Return [x, y] of the center of cell containing provided text 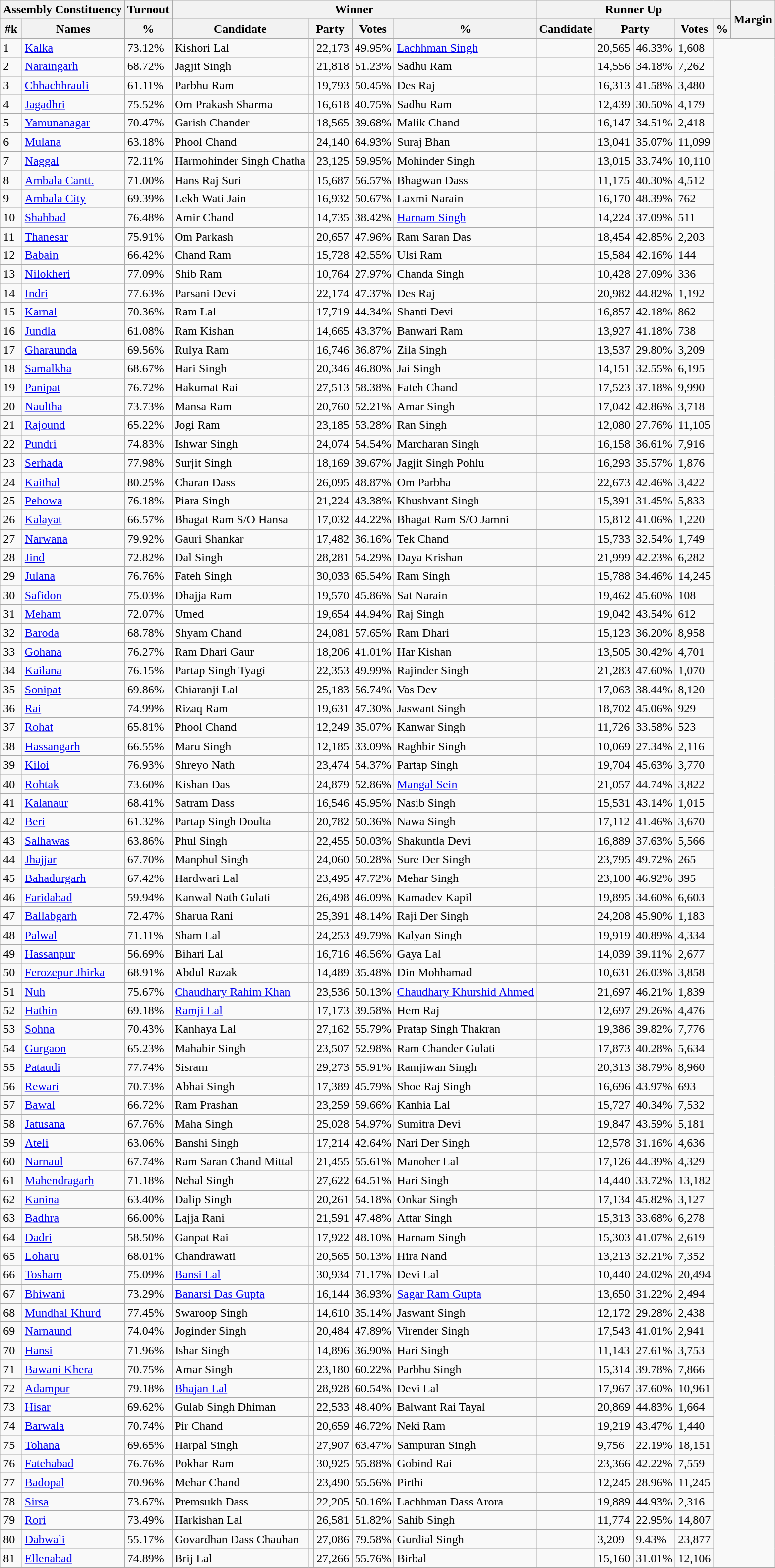
66.00% [148, 1218]
Panipat [73, 387]
4,512 [694, 180]
19,631 [333, 708]
55.91% [373, 1067]
10,440 [614, 1275]
23,125 [333, 161]
Gauri Shankar [240, 538]
27,086 [333, 1539]
3,753 [694, 1350]
Salhawas [73, 841]
67 [11, 1294]
Dabwali [73, 1539]
38.44% [655, 690]
64.93% [373, 142]
18,206 [333, 652]
46 [11, 897]
1,839 [694, 992]
Rai [73, 708]
49.72% [655, 860]
Sonipat [73, 690]
Kalka [73, 48]
Jagjit Singh Pohlu [465, 463]
Hisar [73, 1407]
34 [11, 671]
22,673 [614, 482]
11,774 [614, 1520]
10,631 [614, 973]
43.14% [655, 803]
68.72% [148, 66]
Joginder Singh [240, 1331]
11,245 [694, 1483]
31.22% [655, 1294]
Hakumat Rai [240, 387]
10,961 [694, 1388]
67.74% [148, 1162]
Ram Chander Gulati [465, 1048]
23,100 [614, 878]
20,760 [333, 406]
71 [11, 1369]
66 [11, 1275]
36.61% [655, 444]
Ballabgarh [73, 916]
3,127 [694, 1199]
40.30% [655, 180]
Raghbir Singh [465, 746]
36.93% [373, 1294]
Balwant Rai Tayal [465, 1407]
Pir Chand [240, 1426]
17,173 [333, 1010]
30.42% [655, 652]
33.09% [373, 746]
Gulab Singh Dhiman [240, 1407]
20,494 [694, 1275]
Ishwar Singh [240, 444]
21,455 [333, 1162]
Dhajja Ram [240, 595]
33.58% [655, 727]
13,015 [614, 161]
24,074 [333, 444]
Tohana [73, 1445]
1,015 [694, 803]
18,454 [614, 237]
67.76% [148, 1124]
Bhagwan Dass [465, 180]
44.74% [655, 784]
Shyam Chand [240, 633]
11,099 [694, 142]
7,559 [694, 1464]
68.67% [148, 369]
862 [694, 312]
16,313 [614, 85]
12,245 [614, 1483]
Chaudhary Khurshid Ahmed [465, 992]
Gharaunda [73, 350]
Fateh Singh [240, 576]
68 [11, 1313]
74.89% [148, 1558]
28 [11, 558]
23,877 [694, 1539]
Partap Singh Doulta [240, 821]
13,182 [694, 1181]
Serhada [73, 463]
50.45% [373, 85]
50 [11, 973]
43.59% [655, 1124]
78 [11, 1502]
46.09% [373, 897]
34.60% [655, 897]
1,220 [694, 519]
50.67% [373, 198]
61 [11, 1181]
37.63% [655, 841]
Bhagat Ram S/O Jamni [465, 519]
Raj Singh [465, 614]
67.70% [148, 860]
17,482 [333, 538]
39 [11, 765]
65.23% [148, 1048]
Hansi [73, 1350]
44.39% [655, 1162]
Pokhar Ram [240, 1464]
30,033 [333, 576]
45.06% [655, 708]
68.91% [148, 973]
23,795 [614, 860]
32 [11, 633]
693 [694, 1086]
79 [11, 1520]
Chand Ram [240, 255]
Hira Nand [465, 1256]
47.30% [373, 708]
Gobind Rai [465, 1464]
16,546 [333, 803]
21,818 [333, 66]
33.72% [655, 1181]
Badhra [73, 1218]
Din Mohhamad [465, 973]
1,664 [694, 1407]
22,353 [333, 671]
24,081 [333, 633]
22.19% [655, 1445]
77.98% [148, 463]
32.55% [655, 369]
Bawani Khera [73, 1369]
17,719 [333, 312]
20,869 [614, 1407]
42.64% [373, 1142]
Satram Dass [240, 803]
Jatusana [73, 1124]
6,282 [694, 558]
612 [694, 614]
4,329 [694, 1162]
36.87% [373, 350]
Brij Lal [240, 1558]
15,303 [614, 1237]
74.04% [148, 1331]
Sahib Singh [465, 1520]
19,889 [614, 1502]
26,498 [333, 897]
Ram Lal [240, 312]
Shanti Devi [465, 312]
19,462 [614, 595]
77.74% [148, 1067]
Dalip Singh [240, 1199]
Tek Chand [465, 538]
49.79% [373, 935]
Bahadurgarh [73, 878]
Lachhman Singh [465, 48]
30,925 [333, 1464]
9,990 [694, 387]
Partap Singh [465, 765]
5,634 [694, 1048]
52.86% [373, 784]
58.50% [148, 1237]
32.54% [655, 538]
74 [11, 1426]
56.74% [373, 690]
Faridabad [73, 897]
12,185 [333, 746]
20,659 [333, 1426]
19,847 [614, 1124]
29.80% [655, 350]
Ambala Cantt. [73, 180]
4,476 [694, 1010]
19,570 [333, 595]
Sisram [240, 1067]
20,313 [614, 1067]
Rohtak [73, 784]
Parbhu Ram [240, 85]
42.16% [655, 255]
12,106 [694, 1558]
25,391 [333, 916]
73.67% [148, 1502]
69.62% [148, 1407]
49.95% [373, 48]
7,532 [694, 1105]
26,581 [333, 1520]
2,316 [694, 1502]
Adampur [73, 1388]
Kanhia Lal [465, 1105]
19,219 [614, 1426]
17,873 [614, 1048]
17,922 [333, 1237]
144 [694, 255]
Ateli [73, 1142]
Ram Prashan [240, 1105]
5 [11, 123]
42.22% [655, 1464]
Govardhan Dass Chauhan [240, 1539]
2,116 [694, 746]
69.56% [148, 350]
Mangal Sein [465, 784]
Rajound [73, 425]
14,489 [333, 973]
Names [73, 29]
72.82% [148, 558]
6 [11, 142]
Tosham [73, 1275]
16,158 [614, 444]
74.83% [148, 444]
14,151 [614, 369]
39.58% [373, 1010]
Palwal [73, 935]
34.46% [655, 576]
Laxmi Narain [465, 198]
1,070 [694, 671]
49.99% [373, 671]
Rewari [73, 1086]
Piara Singh [240, 501]
65 [11, 1256]
21,999 [614, 558]
Mohinder Singh [465, 161]
39.78% [655, 1369]
Baroda [73, 633]
27,907 [333, 1445]
Fateh Chand [465, 387]
28,281 [333, 558]
Mahabir Singh [240, 1048]
Raji Der Singh [465, 916]
Kishori Lal [240, 48]
16,170 [614, 198]
Chaudhary Rahim Khan [240, 992]
61.32% [148, 821]
Jogi Ram [240, 425]
Lekh Wati Jain [240, 198]
73.60% [148, 784]
67.42% [148, 878]
Jai Singh [465, 369]
63.06% [148, 1142]
18,169 [333, 463]
13,505 [614, 652]
14,039 [614, 954]
25 [11, 501]
54.18% [373, 1199]
Marcharan Singh [465, 444]
68.78% [148, 633]
20,782 [333, 821]
35 [11, 690]
70.96% [148, 1483]
Kalayat [73, 519]
Attar Singh [465, 1218]
Kanhaya Lal [240, 1029]
16,857 [614, 312]
Sirsa [73, 1502]
7,916 [694, 444]
23,536 [333, 992]
76 [11, 1464]
17,967 [614, 1388]
51 [11, 992]
76.27% [148, 652]
8 [11, 180]
44.82% [655, 293]
36.16% [373, 538]
65.54% [373, 576]
65.22% [148, 425]
17,523 [614, 387]
16,618 [333, 104]
4,636 [694, 1142]
43.38% [373, 501]
28.96% [655, 1483]
Rori [73, 1520]
Bansi Lal [240, 1275]
Mansa Ram [240, 406]
59.94% [148, 897]
17,063 [614, 690]
4,701 [694, 652]
3 [11, 85]
16 [11, 331]
16,147 [614, 123]
Ram Dhari [465, 633]
46.92% [655, 878]
77.45% [148, 1313]
23,366 [614, 1464]
Beri [73, 821]
52 [11, 1010]
75.52% [148, 104]
7,776 [694, 1029]
27.97% [373, 274]
16,716 [333, 954]
12,172 [614, 1313]
41.46% [655, 821]
Ishar Singh [240, 1350]
Ram Dhari Gaur [240, 652]
73.49% [148, 1520]
16,746 [333, 350]
42.18% [655, 312]
Sure Der Singh [465, 860]
Gohana [73, 652]
Naraingarh [73, 66]
Abdul Razak [240, 973]
81 [11, 1558]
15,313 [614, 1218]
2,418 [694, 123]
Shahbad [73, 217]
43.37% [373, 331]
34.18% [655, 66]
55.17% [148, 1539]
17,032 [333, 519]
41.58% [655, 85]
15,314 [614, 1369]
2 [11, 66]
Dal Singh [240, 558]
Kalyan Singh [465, 935]
6,195 [694, 369]
21 [11, 425]
42.46% [655, 482]
19,919 [614, 935]
31.01% [655, 1558]
19,895 [614, 897]
43.97% [655, 1086]
Mehar Singh [465, 878]
45.86% [373, 595]
37.18% [655, 387]
Nasib Singh [465, 803]
76.15% [148, 671]
24.02% [655, 1275]
19,386 [614, 1029]
Chiaranji Lal [240, 690]
Narnaul [73, 1162]
53.28% [373, 425]
44.93% [655, 1502]
Assembly Constituency [62, 10]
23,259 [333, 1105]
Ran Singh [465, 425]
29.26% [655, 1010]
Mehar Chand [240, 1483]
265 [694, 860]
37.09% [655, 217]
42.23% [655, 558]
Hassanpur [73, 954]
39.68% [373, 123]
Ramjiwan Singh [465, 1067]
71.96% [148, 1350]
Sham Lal [240, 935]
57 [11, 1105]
1,183 [694, 916]
10,069 [614, 746]
45.95% [373, 803]
76.72% [148, 387]
Manoher Lal [465, 1162]
44 [11, 860]
77.09% [148, 274]
24,208 [614, 916]
55.79% [373, 1029]
21,224 [333, 501]
Chandrawati [240, 1256]
19,654 [333, 614]
23,474 [333, 765]
31.45% [655, 501]
40.75% [373, 104]
Harkishan Lal [240, 1520]
27,622 [333, 1181]
15,391 [614, 501]
Surjit Singh [240, 463]
39.67% [373, 463]
52.21% [373, 406]
47.60% [655, 671]
15,727 [614, 1105]
#k [11, 29]
17,134 [614, 1199]
10,110 [694, 161]
Ulsi Ram [465, 255]
29,273 [333, 1067]
36.90% [373, 1350]
35.57% [655, 463]
Ferozepur Jhirka [73, 973]
21,697 [614, 992]
79.58% [373, 1539]
19,042 [614, 614]
2,619 [694, 1237]
24 [11, 482]
51.82% [373, 1520]
49 [11, 954]
Badopal [73, 1483]
45.90% [655, 916]
6,603 [694, 897]
Sagar Ram Gupta [465, 1294]
12 [11, 255]
47 [11, 916]
54.54% [373, 444]
14,896 [333, 1350]
5,181 [694, 1124]
9,756 [614, 1445]
Neki Ram [465, 1426]
Om Prakash Sharma [240, 104]
27 [11, 538]
20,261 [333, 1199]
47.96% [373, 237]
58 [11, 1124]
17,389 [333, 1086]
65.81% [148, 727]
27,162 [333, 1029]
11,143 [614, 1350]
7,352 [694, 1256]
71.00% [148, 180]
47.37% [373, 293]
79.92% [148, 538]
70.75% [148, 1369]
Jind [73, 558]
56.57% [373, 180]
48.87% [373, 482]
47.89% [373, 1331]
45 [11, 878]
42.85% [655, 237]
15,788 [614, 576]
38 [11, 746]
15,733 [614, 538]
Loharu [73, 1256]
14,245 [694, 576]
75 [11, 1445]
Banwari Ram [465, 331]
57.65% [373, 633]
Bhajan Lal [240, 1388]
Ram Saran Das [465, 237]
46.80% [373, 369]
11 [11, 237]
Gurdial Singh [465, 1539]
11,175 [614, 180]
56.69% [148, 954]
11,726 [614, 727]
Onkar Singh [465, 1199]
47.72% [373, 878]
15 [11, 312]
55.61% [373, 1162]
38.79% [655, 1067]
46.56% [373, 954]
Indri [73, 293]
60.22% [373, 1369]
43.47% [655, 1426]
75.91% [148, 237]
70.36% [148, 312]
Hardwari Lal [240, 878]
Fatehabad [73, 1464]
Ganpat Rai [240, 1237]
27,266 [333, 1558]
48.14% [373, 916]
13,213 [614, 1256]
64.51% [373, 1181]
43.54% [655, 614]
19 [11, 387]
1 [11, 48]
1,749 [694, 538]
Partap Singh Tyagi [240, 671]
41.18% [655, 331]
68.41% [148, 803]
41 [11, 803]
Hathin [73, 1010]
18,702 [614, 708]
55.56% [373, 1483]
4 [11, 104]
13,927 [614, 331]
13,650 [614, 1294]
20,982 [614, 293]
70.73% [148, 1086]
63.47% [373, 1445]
17,543 [614, 1331]
Jundla [73, 331]
Parsani Devi [240, 293]
18,151 [694, 1445]
29.28% [655, 1313]
18 [11, 369]
13 [11, 274]
Virender Singh [465, 1331]
Shreyo Nath [240, 765]
40 [11, 784]
44.34% [373, 312]
70 [11, 1350]
Umed [240, 614]
Hassangarh [73, 746]
15,584 [614, 255]
23,180 [333, 1369]
22,174 [333, 293]
75.03% [148, 595]
13,537 [614, 350]
Narnaund [73, 1331]
22 [11, 444]
Safidon [73, 595]
Gaya Lal [465, 954]
15,687 [333, 180]
Abhai Singh [240, 1086]
40.89% [655, 935]
41.07% [655, 1237]
20,346 [333, 369]
64 [11, 1237]
Samalkha [73, 369]
74.99% [148, 708]
16,696 [614, 1086]
21,283 [614, 671]
3,822 [694, 784]
55 [11, 1067]
1,608 [694, 48]
Bihari Lal [240, 954]
55.76% [373, 1558]
37.60% [655, 1388]
2,203 [694, 237]
70.74% [148, 1426]
73.73% [148, 406]
Kailana [73, 671]
70.47% [148, 123]
15,531 [614, 803]
72.07% [148, 614]
44.94% [373, 614]
Ram Kishan [240, 331]
1,192 [694, 293]
523 [694, 727]
31 [11, 614]
77.63% [148, 293]
59.66% [373, 1105]
15,728 [333, 255]
8,960 [694, 1067]
46.33% [655, 48]
14,735 [333, 217]
45.82% [655, 1199]
Karnal [73, 312]
48.10% [373, 1237]
1,440 [694, 1426]
5,833 [694, 501]
Shakuntla Devi [465, 841]
Ram Saran Chand Mittal [240, 1162]
20,657 [333, 237]
23,185 [333, 425]
Rohat [73, 727]
14,665 [333, 331]
62 [11, 1199]
19,704 [614, 765]
3,480 [694, 85]
20 [11, 406]
27,513 [333, 387]
12,697 [614, 1010]
Dadri [73, 1237]
66.42% [148, 255]
79.18% [148, 1388]
71.11% [148, 935]
23,507 [333, 1048]
1,876 [694, 463]
Pirthi [465, 1483]
48 [11, 935]
22,533 [333, 1407]
73.29% [148, 1294]
27.76% [655, 425]
Lajja Rani [240, 1218]
Kaithal [73, 482]
50.16% [373, 1502]
3,858 [694, 973]
9.43% [655, 1539]
76.93% [148, 765]
24,140 [333, 142]
336 [694, 274]
Om Parkash [240, 237]
20,484 [333, 1331]
73 [11, 1407]
12,439 [614, 104]
Pratap Singh Thakran [465, 1029]
Thanesar [73, 237]
19,793 [333, 85]
Vas Dev [465, 690]
Pundri [73, 444]
66.57% [148, 519]
27.09% [655, 274]
35.48% [373, 973]
27.61% [655, 1350]
Maru Singh [240, 746]
5,566 [694, 841]
Ellenabad [73, 1558]
47.48% [373, 1218]
55.88% [373, 1464]
22,205 [333, 1502]
Maha Singh [240, 1124]
17,214 [333, 1142]
36 [11, 708]
7,262 [694, 66]
72 [11, 1388]
40.28% [655, 1048]
3,422 [694, 482]
Khushvant Singh [465, 501]
Birbal [465, 1558]
Kishan Das [240, 784]
46.21% [655, 992]
Julana [73, 576]
28,928 [333, 1388]
Nari Der Singh [465, 1142]
Mahendragarh [73, 1181]
45.63% [655, 765]
Kamadev Kapil [465, 897]
14,556 [614, 66]
Malik Chand [465, 123]
Babain [73, 255]
Harpal Singh [240, 1445]
33 [11, 652]
72.11% [148, 161]
Nuh [73, 992]
Sumitra Devi [465, 1124]
15,812 [614, 519]
30 [11, 595]
22,173 [333, 48]
69.86% [148, 690]
24,060 [333, 860]
7,866 [694, 1369]
73.12% [148, 48]
9 [11, 198]
Hans Raj Suri [240, 180]
37 [11, 727]
Chhachhrauli [73, 85]
50.03% [373, 841]
10 [11, 217]
54.37% [373, 765]
Pehowa [73, 501]
Pataudi [73, 1067]
26.03% [655, 973]
21,591 [333, 1218]
Bhiwani [73, 1294]
54.97% [373, 1124]
3,718 [694, 406]
7 [11, 161]
45.60% [655, 595]
Garish Chander [240, 123]
33.68% [655, 1218]
4,334 [694, 935]
69.65% [148, 1445]
13,041 [614, 142]
Jhajjar [73, 860]
4,179 [694, 104]
Yamunanagar [73, 123]
395 [694, 878]
61.11% [148, 85]
Sohna [73, 1029]
69.18% [148, 1010]
35.14% [373, 1313]
15,160 [614, 1558]
Sat Narain [465, 595]
Premsukh Dass [240, 1502]
24,879 [333, 784]
39.82% [655, 1029]
26,095 [333, 482]
108 [694, 595]
31.16% [655, 1142]
Naggal [73, 161]
22,455 [333, 841]
46.72% [373, 1426]
762 [694, 198]
30,934 [333, 1275]
80 [11, 1539]
72.47% [148, 916]
30.50% [655, 104]
Margin [753, 19]
24,253 [333, 935]
54.29% [373, 558]
50.36% [373, 821]
75.09% [148, 1275]
3,670 [694, 821]
43 [11, 841]
16,889 [614, 841]
68.01% [148, 1256]
23,495 [333, 878]
26 [11, 519]
738 [694, 331]
Manphul Singh [240, 860]
Shoe Raj Singh [465, 1086]
Kiloi [73, 765]
25,028 [333, 1124]
44.83% [655, 1407]
63 [11, 1218]
16,932 [333, 198]
54 [11, 1048]
Runner Up [634, 10]
Nehal Singh [240, 1181]
33.74% [655, 161]
61.08% [148, 331]
Nawa Singh [465, 821]
929 [694, 708]
Meham [73, 614]
Naultha [73, 406]
3,770 [694, 765]
Turnout [148, 10]
48.40% [373, 1407]
Ram Singh [465, 576]
Bhagat Ram S/O Hansa [240, 519]
Rizaq Ram [240, 708]
42 [11, 821]
48.39% [655, 198]
39.11% [655, 954]
60 [11, 1162]
36.20% [655, 633]
17 [11, 350]
Har Kishan [465, 652]
22.95% [655, 1520]
Charan Dass [240, 482]
Ambala City [73, 198]
11,105 [694, 425]
Suraj Bhan [465, 142]
2,941 [694, 1331]
Jagadhri [73, 104]
14,807 [694, 1520]
44.22% [373, 519]
Swaroop Singh [240, 1313]
Chanda Singh [465, 274]
17,126 [614, 1162]
38.42% [373, 217]
71.18% [148, 1181]
12,249 [333, 727]
16,293 [614, 463]
6,278 [694, 1218]
Kanwal Nath Gulati [240, 897]
Winner [354, 10]
Zila Singh [465, 350]
77 [11, 1483]
12,578 [614, 1142]
16,144 [333, 1294]
Kanwar Singh [465, 727]
12,080 [614, 425]
23 [11, 463]
76.18% [148, 501]
2,677 [694, 954]
23,490 [333, 1483]
63.18% [148, 142]
Harmohinder Singh Chatha [240, 161]
66.55% [148, 746]
66.72% [148, 1105]
Barwala [73, 1426]
45.79% [373, 1086]
14,224 [614, 217]
42.55% [373, 255]
Bawal [73, 1105]
63.86% [148, 841]
40.34% [655, 1105]
18,565 [333, 123]
59.95% [373, 161]
71.17% [373, 1275]
Gurgaon [73, 1048]
Daya Krishan [465, 558]
Jagjit Singh [240, 66]
60.54% [373, 1388]
32.21% [655, 1256]
Rulya Ram [240, 350]
52.98% [373, 1048]
Mulana [73, 142]
14,610 [333, 1313]
511 [694, 217]
Sampuran Singh [465, 1445]
15,123 [614, 633]
2,438 [694, 1313]
50.28% [373, 860]
17,112 [614, 821]
25,183 [333, 690]
17,042 [614, 406]
Phul Singh [240, 841]
Amir Chand [240, 217]
Kanina [73, 1199]
41.06% [655, 519]
Rajinder Singh [465, 671]
Parbhu Singh [465, 1369]
56 [11, 1086]
70.43% [148, 1029]
69 [11, 1331]
69.39% [148, 198]
80.25% [148, 482]
75.67% [148, 992]
Kalanaur [73, 803]
51.23% [373, 66]
Lachhman Dass Arora [465, 1502]
Banshi Singh [240, 1142]
Shib Ram [240, 274]
76.48% [148, 217]
34.51% [655, 123]
14,440 [614, 1181]
Mundhal Khurd [73, 1313]
29 [11, 576]
10,428 [614, 274]
Banarsi Das Gupta [240, 1294]
63.40% [148, 1199]
Om Parbha [465, 482]
58.38% [373, 387]
10,764 [333, 274]
21,057 [614, 784]
53 [11, 1029]
Ramji Lal [240, 1010]
27.34% [655, 746]
14 [11, 293]
42.86% [655, 406]
Hem Raj [465, 1010]
59 [11, 1142]
Nilokheri [73, 274]
Narwana [73, 538]
Sharua Rani [240, 916]
8,958 [694, 633]
2,494 [694, 1294]
8,120 [694, 690]
